For the text-containing cell, return its midpoint in (x, y) coordinate format. 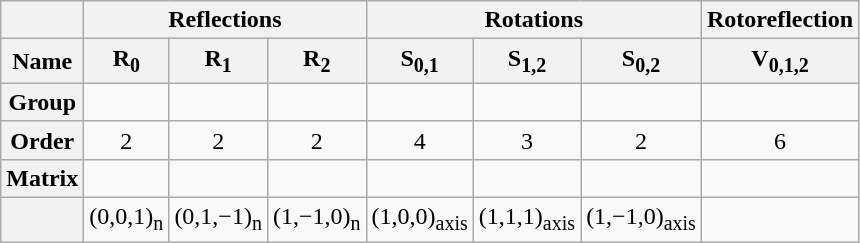
(1,−1,0)axis (642, 219)
(1,0,0)axis (420, 219)
Rotoreflection (780, 20)
V0,1,2 (780, 61)
Rotations (534, 20)
R1 (218, 61)
Name (42, 61)
(1,−1,0)n (316, 219)
R0 (126, 61)
Order (42, 140)
Group (42, 102)
Matrix (42, 178)
4 (420, 140)
3 (526, 140)
(1,1,1)axis (526, 219)
S0,1 (420, 61)
6 (780, 140)
R2 (316, 61)
S0,2 (642, 61)
S1,2 (526, 61)
(0,1,−1)n (218, 219)
(0,0,1)n (126, 219)
Reflections (225, 20)
